Detect which cell encompasses the target text, then output its [X, Y] center coordinate. 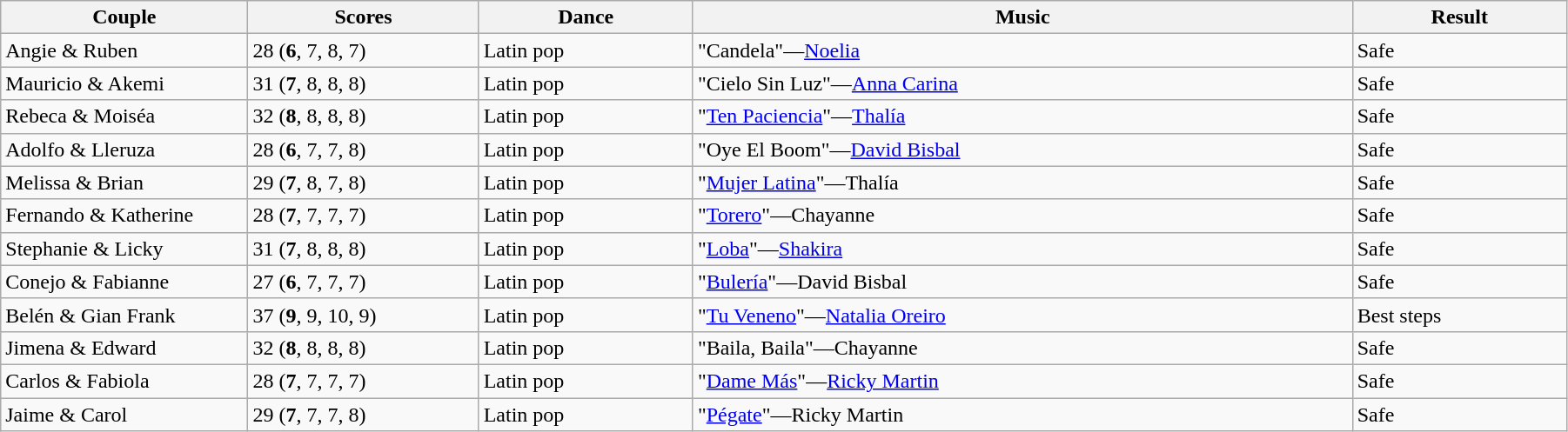
"Torero"—Chayanne [1022, 216]
Belén & Gian Frank [124, 315]
"Candela"—Noelia [1022, 50]
"Dame Más"—Ricky Martin [1022, 381]
Fernando & Katherine [124, 216]
"Oye El Boom"—David Bisbal [1022, 150]
Music [1022, 17]
Jimena & Edward [124, 348]
Adolfo & Lleruza [124, 150]
Rebeca & Moiséa [124, 116]
"Loba"—Shakira [1022, 249]
Couple [124, 17]
"Ten Paciencia"—Thalía [1022, 116]
Angie & Ruben [124, 50]
Melissa & Brian [124, 183]
"Bulería"—David Bisbal [1022, 282]
27 (6, 7, 7, 7) [364, 282]
"Tu Veneno"—Natalia Oreiro [1022, 315]
29 (7, 8, 7, 8) [364, 183]
28 (6, 7, 7, 8) [364, 150]
29 (7, 7, 7, 8) [364, 415]
Carlos & Fabiola [124, 381]
"Baila, Baila"—Chayanne [1022, 348]
37 (9, 9, 10, 9) [364, 315]
Stephanie & Licky [124, 249]
Result [1459, 17]
Conejo & Fabianne [124, 282]
Dance [586, 17]
"Pégate"—Ricky Martin [1022, 415]
28 (6, 7, 8, 7) [364, 50]
"Mujer Latina"—Thalía [1022, 183]
Jaime & Carol [124, 415]
"Cielo Sin Luz"—Anna Carina [1022, 83]
Mauricio & Akemi [124, 83]
Best steps [1459, 315]
Scores [364, 17]
